Extract the [x, y] coordinate from the center of the cell holding the provided text.  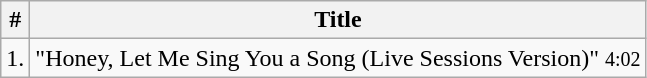
# [16, 20]
Title [338, 20]
"Honey, Let Me Sing You a Song (Live Sessions Version)" 4:02 [338, 58]
1. [16, 58]
